Return (x, y) of the center of cell containing provided text 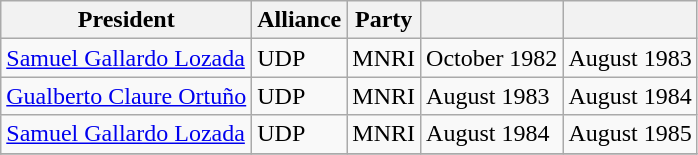
Alliance (300, 20)
Gualberto Claure Ortuño (126, 96)
President (126, 20)
October 1982 (492, 58)
Party (384, 20)
August 1985 (630, 134)
